Determine the [X, Y] coordinate at the center of the cell enclosing the given text.  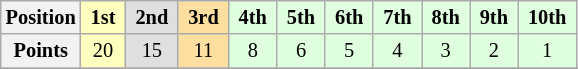
1st [104, 17]
7th [397, 17]
Points [41, 51]
9th [494, 17]
Position [41, 17]
3rd [203, 17]
4 [397, 51]
2nd [152, 17]
20 [104, 51]
5th [301, 17]
6 [301, 51]
3 [446, 51]
6th [349, 17]
2 [494, 51]
11 [203, 51]
15 [152, 51]
10th [547, 17]
8 [253, 51]
8th [446, 17]
5 [349, 51]
4th [253, 17]
1 [547, 51]
